Find where the given text appears and provide that cell's center as [X, Y] coordinate. 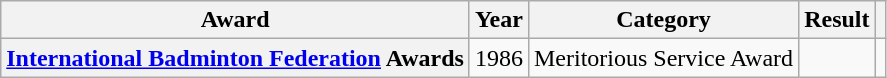
Result [837, 20]
1986 [498, 58]
International Badminton Federation Awards [236, 58]
Award [236, 20]
Year [498, 20]
Meritorious Service Award [663, 58]
Category [663, 20]
